Output the (X, Y) coordinate of the center of the cell containing the given text.  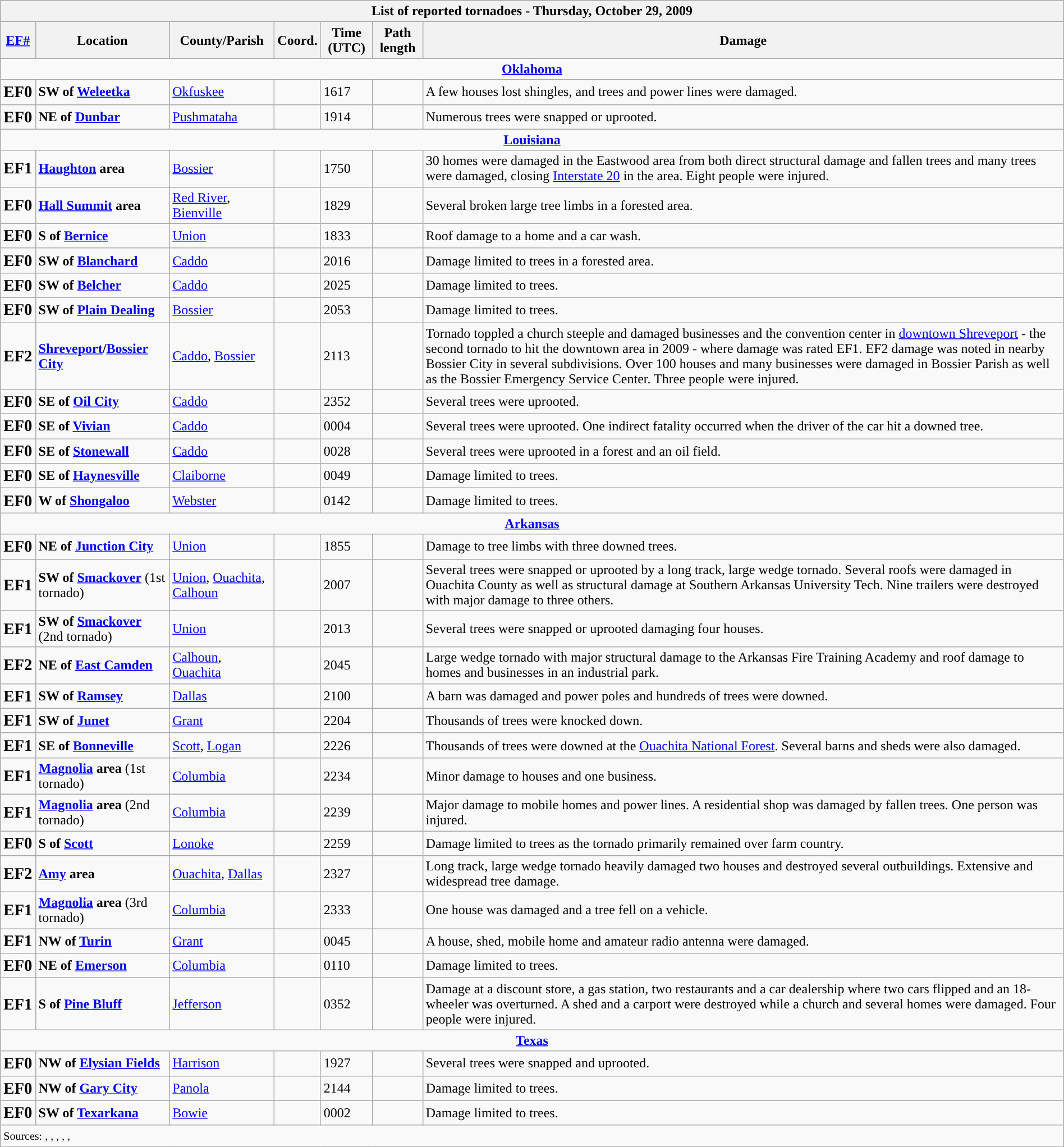
Haughton area (102, 168)
2352 (347, 402)
2113 (347, 356)
2007 (347, 585)
2144 (347, 1088)
Large wedge tornado with major structural damage to the Arkansas Fire Training Academy and roof damage to homes and businesses in an industrial park. (743, 666)
2333 (347, 910)
One house was damaged and a tree fell on a vehicle. (743, 910)
Panola (222, 1088)
2045 (347, 666)
NW of Elysian Fields (102, 1063)
0002 (347, 1113)
1750 (347, 168)
0028 (347, 451)
1914 (347, 117)
SW of Plain Dealing (102, 310)
Texas (532, 1040)
Shreveport/Bossier City (102, 356)
Damage (743, 40)
2204 (347, 721)
S of Pine Bluff (102, 1004)
NW of Turin (102, 941)
S of Scott (102, 843)
1855 (347, 547)
NE of Junction City (102, 547)
A barn was damaged and power poles and hundreds of trees were downed. (743, 696)
SW of Junet (102, 721)
Numerous trees were snapped or uprooted. (743, 117)
1829 (347, 205)
NE of East Camden (102, 666)
Red River, Bienville (222, 205)
2259 (347, 843)
Webster (222, 501)
2239 (347, 813)
Magnolia area (3rd tornado) (102, 910)
0110 (347, 966)
0045 (347, 941)
SE of Bonneville (102, 745)
W of Shongaloo (102, 501)
Several trees were snapped and uprooted. (743, 1063)
Amy area (102, 874)
Damage limited to trees in a forested area. (743, 260)
SE of Oil City (102, 402)
SW of Smackover (2nd tornado) (102, 628)
EF# (18, 40)
Long track, large wedge tornado heavily damaged two houses and destroyed several outbuildings. Extensive and widespread tree damage. (743, 874)
Okfuskee (222, 92)
SW of Texarkana (102, 1113)
NW of Gary City (102, 1088)
Sources: , , , , , (532, 1136)
Coord. (297, 40)
Several trees were uprooted. (743, 402)
Hall Summit area (102, 205)
2327 (347, 874)
Roof damage to a home and a car wash. (743, 236)
Several trees were uprooted. One indirect fatality occurred when the driver of the car hit a downed tree. (743, 426)
Pushmataha (222, 117)
SE of Vivian (102, 426)
NE of Dunbar (102, 117)
2053 (347, 310)
0142 (347, 501)
Thousands of trees were knocked down. (743, 721)
A few houses lost shingles, and trees and power lines were damaged. (743, 92)
SW of Weleetka (102, 92)
Major damage to mobile homes and power lines. A residential shop was damaged by fallen trees. One person was injured. (743, 813)
2100 (347, 696)
List of reported tornadoes - Thursday, October 29, 2009 (532, 11)
Ouachita, Dallas (222, 874)
Several trees were snapped or uprooted damaging four houses. (743, 628)
Minor damage to houses and one business. (743, 776)
Dallas (222, 696)
Union, Ouachita, Calhoun (222, 585)
2013 (347, 628)
0049 (347, 476)
SW of Blanchard (102, 260)
Magnolia area (2nd tornado) (102, 813)
Lonoke (222, 843)
Scott, Logan (222, 745)
SE of Stonewall (102, 451)
2226 (347, 745)
Location (102, 40)
Calhoun, Ouachita (222, 666)
Harrison (222, 1063)
Path length (397, 40)
Bowie (222, 1113)
0004 (347, 426)
S of Bernice (102, 236)
Arkansas (532, 524)
Jefferson (222, 1004)
Louisiana (532, 140)
Damage limited to trees as the tornado primarily remained over farm country. (743, 843)
SW of Smackover (1st tornado) (102, 585)
A house, shed, mobile home and amateur radio antenna were damaged. (743, 941)
Time (UTC) (347, 40)
2025 (347, 285)
2234 (347, 776)
Oklahoma (532, 69)
2016 (347, 260)
1927 (347, 1063)
Caddo, Bossier (222, 356)
Thousands of trees were downed at the Ouachita National Forest. Several barns and sheds were also damaged. (743, 745)
Claiborne (222, 476)
County/Parish (222, 40)
NE of Emerson (102, 966)
Several trees were uprooted in a forest and an oil field. (743, 451)
SW of Belcher (102, 285)
SE of Haynesville (102, 476)
1833 (347, 236)
Several broken large tree limbs in a forested area. (743, 205)
1617 (347, 92)
SW of Ramsey (102, 696)
0352 (347, 1004)
Magnolia area (1st tornado) (102, 776)
Damage to tree limbs with three downed trees. (743, 547)
